Detect which cell encompasses the target text, then output its (x, y) center coordinate. 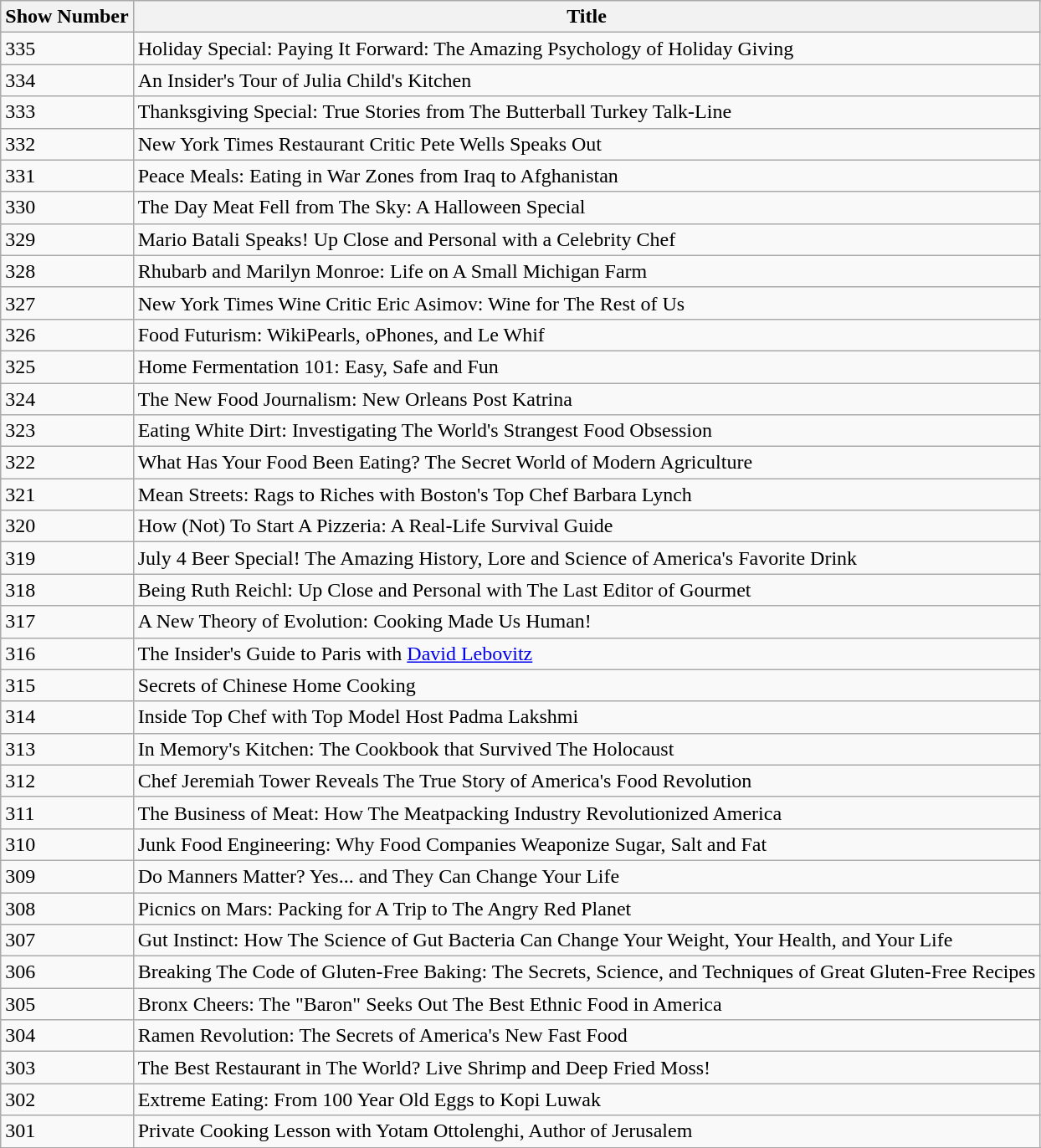
309 (67, 876)
Title (587, 17)
310 (67, 844)
328 (67, 271)
How (Not) To Start A Pizzeria: A Real-Life Survival Guide (587, 526)
329 (67, 239)
333 (67, 112)
Eating White Dirt: Investigating The World's Strangest Food Obsession (587, 431)
335 (67, 49)
318 (67, 590)
Ramen Revolution: The Secrets of America's New Fast Food (587, 1036)
322 (67, 463)
314 (67, 717)
319 (67, 558)
The Insider's Guide to Paris with David Lebovitz (587, 653)
Secrets of Chinese Home Cooking (587, 685)
Mean Streets: Rags to Riches with Boston's Top Chef Barbara Lynch (587, 495)
An Insider's Tour of Julia Child's Kitchen (587, 80)
July 4 Beer Special! The Amazing History, Lore and Science of America's Favorite Drink (587, 558)
313 (67, 749)
The Business of Meat: How The Meatpacking Industry Revolutionized America (587, 812)
327 (67, 303)
Mario Batali Speaks! Up Close and Personal with a Celebrity Chef (587, 239)
331 (67, 176)
Thanksgiving Special: True Stories from The Butterball Turkey Talk-Line (587, 112)
315 (67, 685)
New York Times Restaurant Critic Pete Wells Speaks Out (587, 144)
Junk Food Engineering: Why Food Companies Weaponize Sugar, Salt and Fat (587, 844)
In Memory's Kitchen: The Cookbook that Survived The Holocaust (587, 749)
332 (67, 144)
The New Food Journalism: New Orleans Post Katrina (587, 399)
Breaking The Code of Gluten-Free Baking: The Secrets, Science, and Techniques of Great Gluten-Free Recipes (587, 972)
303 (67, 1068)
306 (67, 972)
Picnics on Mars: Packing for A Trip to The Angry Red Planet (587, 908)
317 (67, 622)
Private Cooking Lesson with Yotam Ottolenghi, Author of Jerusalem (587, 1131)
311 (67, 812)
334 (67, 80)
326 (67, 335)
324 (67, 399)
312 (67, 781)
323 (67, 431)
What Has Your Food Been Eating? The Secret World of Modern Agriculture (587, 463)
Home Fermentation 101: Easy, Safe and Fun (587, 366)
Bronx Cheers: The "Baron" Seeks Out The Best Ethnic Food in America (587, 1004)
321 (67, 495)
316 (67, 653)
320 (67, 526)
308 (67, 908)
Holiday Special: Paying It Forward: The Amazing Psychology of Holiday Giving (587, 49)
Inside Top Chef with Top Model Host Padma Lakshmi (587, 717)
307 (67, 940)
Food Futurism: WikiPearls, oPhones, and Le Whif (587, 335)
Extreme Eating: From 100 Year Old Eggs to Kopi Luwak (587, 1099)
The Best Restaurant in The World? Live Shrimp and Deep Fried Moss! (587, 1068)
Being Ruth Reichl: Up Close and Personal with The Last Editor of Gourmet (587, 590)
304 (67, 1036)
Chef Jeremiah Tower Reveals The True Story of America's Food Revolution (587, 781)
New York Times Wine Critic Eric Asimov: Wine for The Rest of Us (587, 303)
A New Theory of Evolution: Cooking Made Us Human! (587, 622)
Gut Instinct: How The Science of Gut Bacteria Can Change Your Weight, Your Health, and Your Life (587, 940)
325 (67, 366)
Rhubarb and Marilyn Monroe: Life on A Small Michigan Farm (587, 271)
305 (67, 1004)
Peace Meals: Eating in War Zones from Iraq to Afghanistan (587, 176)
330 (67, 208)
Show Number (67, 17)
302 (67, 1099)
The Day Meat Fell from The Sky: A Halloween Special (587, 208)
Do Manners Matter? Yes... and They Can Change Your Life (587, 876)
301 (67, 1131)
